Locate the cell with the specified text and output its (X, Y) center coordinate. 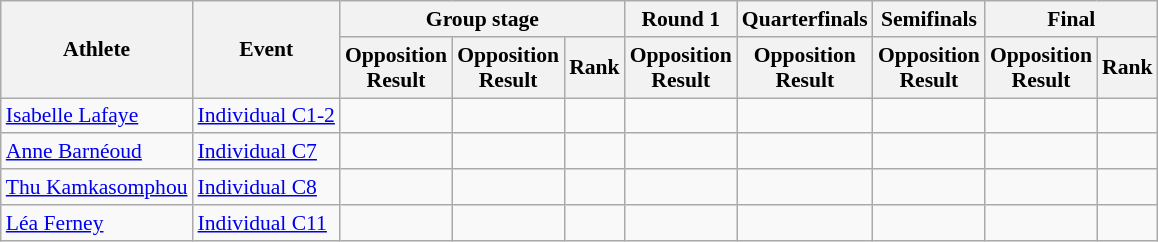
Thu Kamkasomphou (97, 187)
Anne Barnéoud (97, 152)
Individual C1-2 (266, 116)
Individual C7 (266, 152)
Group stage (482, 19)
Round 1 (681, 19)
Léa Ferney (97, 223)
Athlete (97, 50)
Quarterfinals (805, 19)
Individual C8 (266, 187)
Semifinals (929, 19)
Individual C11 (266, 223)
Event (266, 50)
Isabelle Lafaye (97, 116)
Final (1072, 19)
